For the text-containing cell, return its midpoint in (x, y) coordinate format. 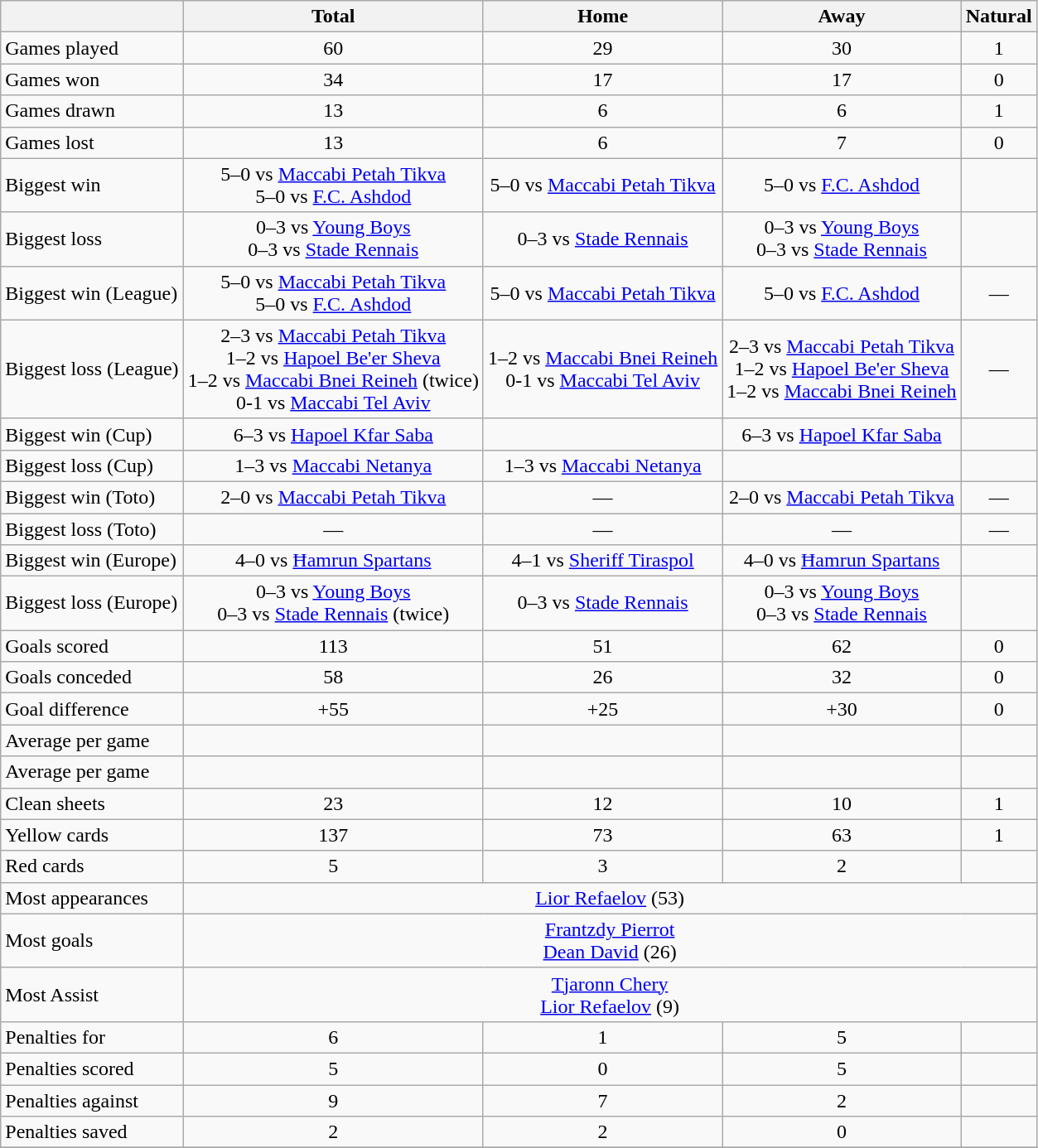
51 (602, 646)
Games won (92, 80)
Frantzdy Pierrot Dean David (26) (610, 941)
62 (842, 646)
Penalties saved (92, 1132)
113 (333, 646)
+30 (842, 709)
Most goals (92, 941)
Home (602, 17)
63 (842, 835)
26 (602, 678)
Penalties against (92, 1101)
30 (842, 48)
Yellow cards (92, 835)
Most Assist (92, 994)
Biggest win (Cup) (92, 434)
+25 (602, 709)
4–1 vs Sheriff Tiraspol (602, 561)
+55 (333, 709)
23 (333, 803)
Biggest loss (92, 239)
Lior Refaelov (53) (610, 898)
Games drawn (92, 111)
29 (602, 48)
Away (842, 17)
9 (333, 1101)
Goals conceded (92, 678)
32 (842, 678)
Red cards (92, 866)
Games lost (92, 142)
Biggest win (League) (92, 293)
Natural (999, 17)
60 (333, 48)
Biggest win (Toto) (92, 497)
5–0 vs Maccabi Petah Tikva 5–0 vs F.C. Ashdod (333, 186)
58 (333, 678)
Biggest win (Europe) (92, 561)
10 (842, 803)
3 (602, 866)
Penalties scored (92, 1068)
34 (333, 80)
Biggest win (92, 186)
1–2 vs Maccabi Bnei Reineh0-1 vs Maccabi Tel Aviv (602, 369)
Penalties for (92, 1037)
2–3 vs Maccabi Petah Tikva 1–2 vs Hapoel Be'er Sheva1–2 vs Maccabi Bnei Reineh (twice)0-1 vs Maccabi Tel Aviv (333, 369)
73 (602, 835)
5–0 vs Maccabi Petah Tikva5–0 vs F.C. Ashdod (333, 293)
12 (602, 803)
Clean sheets (92, 803)
2–3 vs Maccabi Petah Tikva 1–2 vs Hapoel Be'er Sheva1–2 vs Maccabi Bnei Reineh (842, 369)
Biggest loss (Toto) (92, 529)
Total (333, 17)
Goal difference (92, 709)
0–3 vs Young Boys0–3 vs Stade Rennais (twice) (333, 603)
Biggest loss (Europe) (92, 603)
Most appearances (92, 898)
Tjaronn Chery Lior Refaelov (9) (610, 994)
137 (333, 835)
Biggest loss (Cup) (92, 465)
Games played (92, 48)
Goals scored (92, 646)
Biggest loss (League) (92, 369)
